Output the (x, y) coordinate of the center of the cell containing the given text.  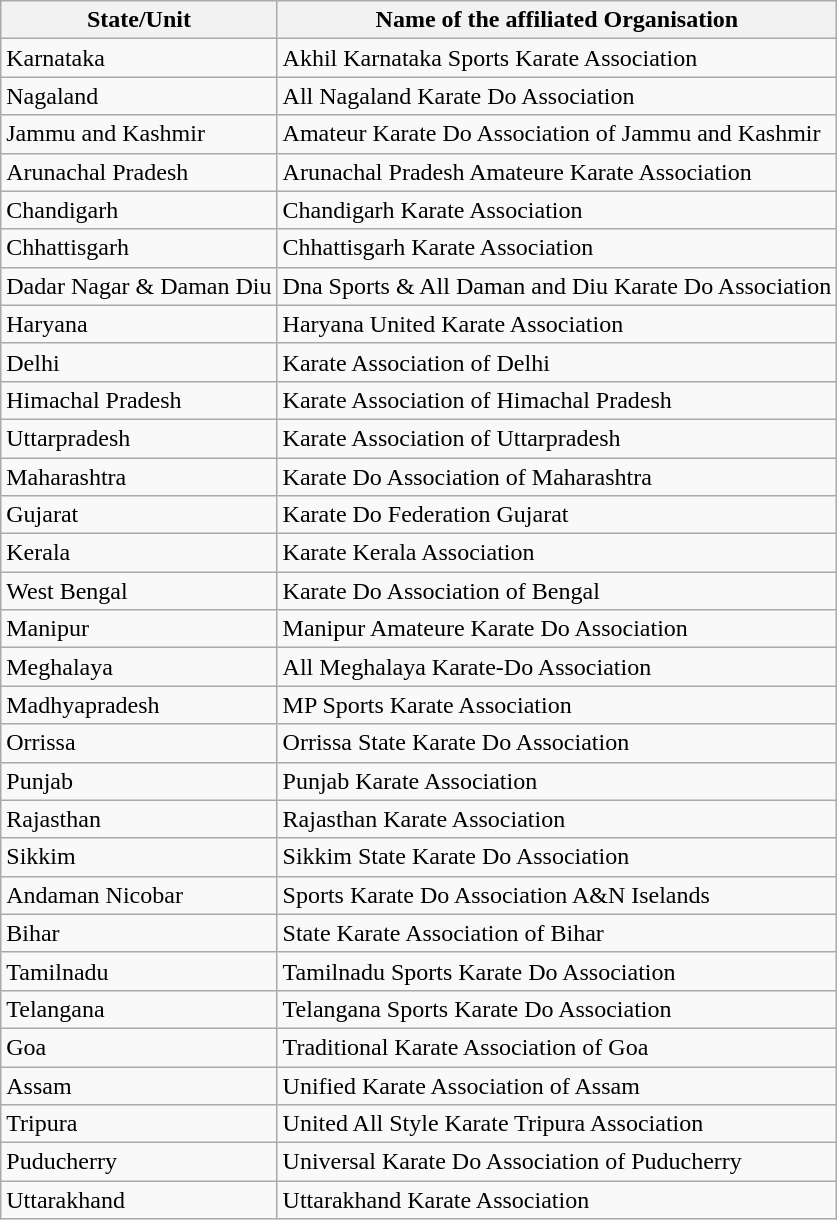
Karate Do Association of Bengal (557, 591)
Chhattisgarh (139, 248)
Arunachal Pradesh (139, 172)
Name of the affiliated Organisation (557, 20)
Goa (139, 1047)
Telangana (139, 1009)
West Bengal (139, 591)
United All Style Karate Tripura Association (557, 1124)
Bihar (139, 933)
All Meghalaya Karate-Do Association (557, 667)
Unified Karate Association of Assam (557, 1085)
Sikkim (139, 857)
All Nagaland Karate Do Association (557, 96)
Rajasthan (139, 819)
Manipur Amateure Karate Do Association (557, 629)
State/Unit (139, 20)
Jammu and Kashmir (139, 134)
Tamilnadu Sports Karate Do Association (557, 971)
Maharashtra (139, 477)
Assam (139, 1085)
Manipur (139, 629)
Amateur Karate Do Association of Jammu and Kashmir (557, 134)
Sports Karate Do Association A&N Iselands (557, 895)
Himachal Pradesh (139, 400)
Rajasthan Karate Association (557, 819)
Karate Do Federation Gujarat (557, 515)
Uttarakhand (139, 1200)
Uttarpradesh (139, 438)
Tamilnadu (139, 971)
Haryana (139, 324)
Karate Association of Uttarpradesh (557, 438)
Puducherry (139, 1162)
MP Sports Karate Association (557, 705)
State Karate Association of Bihar (557, 933)
Chhattisgarh Karate Association (557, 248)
Punjab (139, 781)
Karate Do Association of Maharashtra (557, 477)
Karnataka (139, 58)
Karate Association of Delhi (557, 362)
Punjab Karate Association (557, 781)
Arunachal Pradesh Amateure Karate Association (557, 172)
Dadar Nagar & Daman Diu (139, 286)
Madhyapradesh (139, 705)
Akhil Karnataka Sports Karate Association (557, 58)
Gujarat (139, 515)
Tripura (139, 1124)
Chandigarh Karate Association (557, 210)
Orrissa State Karate Do Association (557, 743)
Traditional Karate Association of Goa (557, 1047)
Haryana United Karate Association (557, 324)
Delhi (139, 362)
Kerala (139, 553)
Orrissa (139, 743)
Andaman Nicobar (139, 895)
Universal Karate Do Association of Puducherry (557, 1162)
Meghalaya (139, 667)
Chandigarh (139, 210)
Karate Association of Himachal Pradesh (557, 400)
Karate Kerala Association (557, 553)
Dna Sports & All Daman and Diu Karate Do Association (557, 286)
Nagaland (139, 96)
Uttarakhand Karate Association (557, 1200)
Sikkim State Karate Do Association (557, 857)
Telangana Sports Karate Do Association (557, 1009)
